Determine the (x, y) coordinate at the center of the cell enclosing the given text.  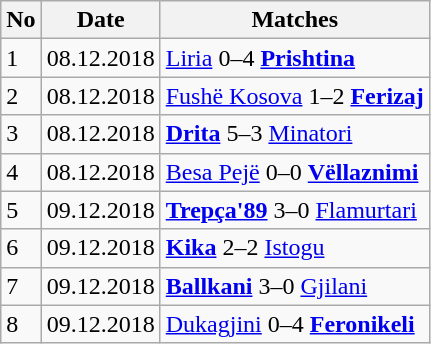
Besa Pejë 0–0 Vëllaznimi (294, 172)
Fushë Kosova 1–2 Ferizaj (294, 96)
4 (21, 172)
3 (21, 134)
2 (21, 96)
Dukagjini 0–4 Feronikeli (294, 324)
No (21, 20)
5 (21, 210)
1 (21, 58)
6 (21, 248)
Drita 5–3 Minatori (294, 134)
Matches (294, 20)
Date (100, 20)
Liria 0–4 Prishtina (294, 58)
Trepça'89 3–0 Flamurtari (294, 210)
Kika 2–2 Istogu (294, 248)
Ballkani 3–0 Gjilani (294, 286)
8 (21, 324)
7 (21, 286)
